From the cell containing the given text, extract its center point as [X, Y] coordinate. 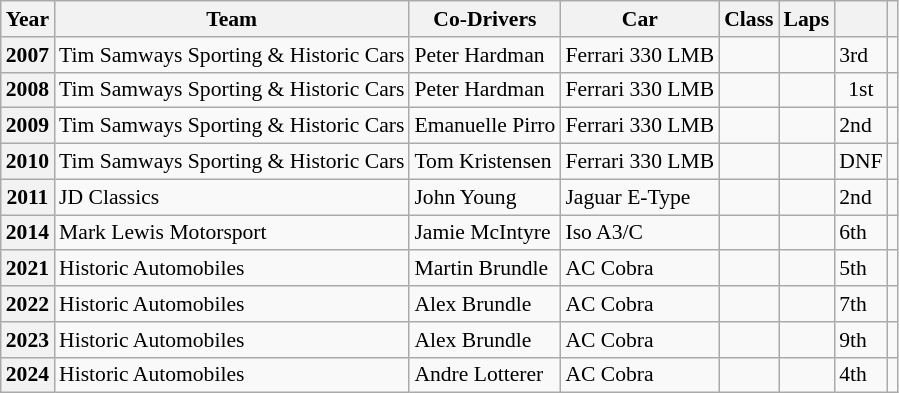
JD Classics [232, 197]
3rd [860, 55]
2014 [28, 233]
Andre Lotterer [484, 375]
Jaguar E-Type [640, 197]
Co-Drivers [484, 19]
2022 [28, 304]
Year [28, 19]
2008 [28, 90]
Team [232, 19]
Iso A3/C [640, 233]
Class [748, 19]
7th [860, 304]
Emanuelle Pirro [484, 126]
2009 [28, 126]
John Young [484, 197]
Laps [807, 19]
2011 [28, 197]
DNF [860, 162]
2010 [28, 162]
Martin Brundle [484, 269]
1st [860, 90]
5th [860, 269]
Jamie McIntyre [484, 233]
Tom Kristensen [484, 162]
Mark Lewis Motorsport [232, 233]
9th [860, 340]
4th [860, 375]
2024 [28, 375]
2023 [28, 340]
2007 [28, 55]
2021 [28, 269]
6th [860, 233]
Car [640, 19]
